Search for the cell housing the specified text and yield its (X, Y) center coordinate. 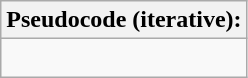
Pseudocode (iterative): (124, 20)
